Locate the cell with the specified text and output its (x, y) center coordinate. 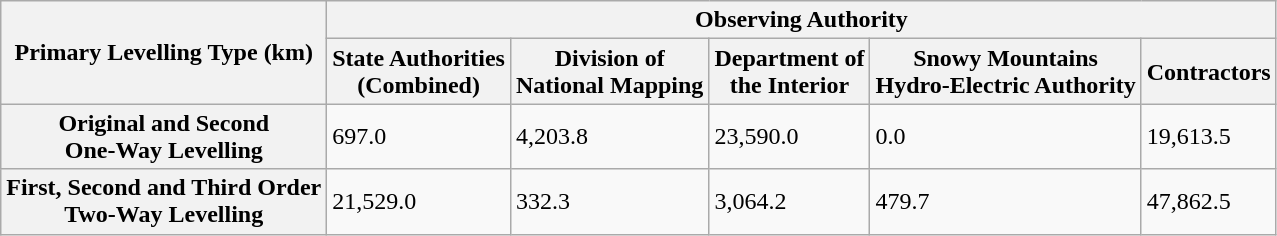
21,529.0 (419, 202)
State Authorities(Combined) (419, 72)
47,862.5 (1208, 202)
332.3 (609, 202)
3,064.2 (790, 202)
Snowy MountainsHydro-Electric Authority (1006, 72)
Division ofNational Mapping (609, 72)
Contractors (1208, 72)
First, Second and Third OrderTwo-Way Levelling (164, 202)
Original and SecondOne-Way Levelling (164, 136)
Observing Authority (802, 20)
23,590.0 (790, 136)
0.0 (1006, 136)
Department ofthe Interior (790, 72)
479.7 (1006, 202)
4,203.8 (609, 136)
19,613.5 (1208, 136)
Primary Levelling Type (km) (164, 52)
697.0 (419, 136)
